Extract the [x, y] coordinate from the center of the cell holding the provided text.  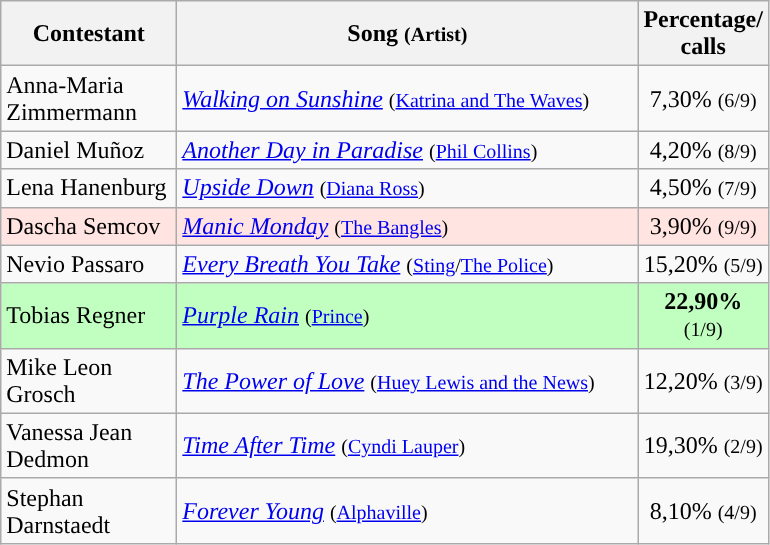
Walking on Sunshine (Katrina and The Waves) [408, 98]
Tobias Regner [89, 316]
Every Breath You Take (Sting/The Police) [408, 264]
Mike Leon Grosch [89, 380]
3,90% (9/9) [704, 226]
Vanessa Jean Dedmon [89, 446]
Percentage/calls [704, 34]
The Power of Love (Huey Lewis and the News) [408, 380]
7,30% (6/9) [704, 98]
Lena Hanenburg [89, 188]
19,30% (2/9) [704, 446]
Another Day in Paradise (Phil Collins) [408, 150]
Stephan Darnstaedt [89, 510]
Manic Monday (The Bangles) [408, 226]
Daniel Muñoz [89, 150]
22,90% (1/9) [704, 316]
Purple Rain (Prince) [408, 316]
15,20% (5/9) [704, 264]
8,10% (4/9) [704, 510]
Forever Young (Alphaville) [408, 510]
4,50% (7/9) [704, 188]
Time After Time (Cyndi Lauper) [408, 446]
Nevio Passaro [89, 264]
Dascha Semcov [89, 226]
Contestant [89, 34]
Upside Down (Diana Ross) [408, 188]
Song (Artist) [408, 34]
4,20% (8/9) [704, 150]
12,20% (3/9) [704, 380]
Anna-Maria Zimmermann [89, 98]
